Output the [X, Y] coordinate of the center of the cell containing the given text.  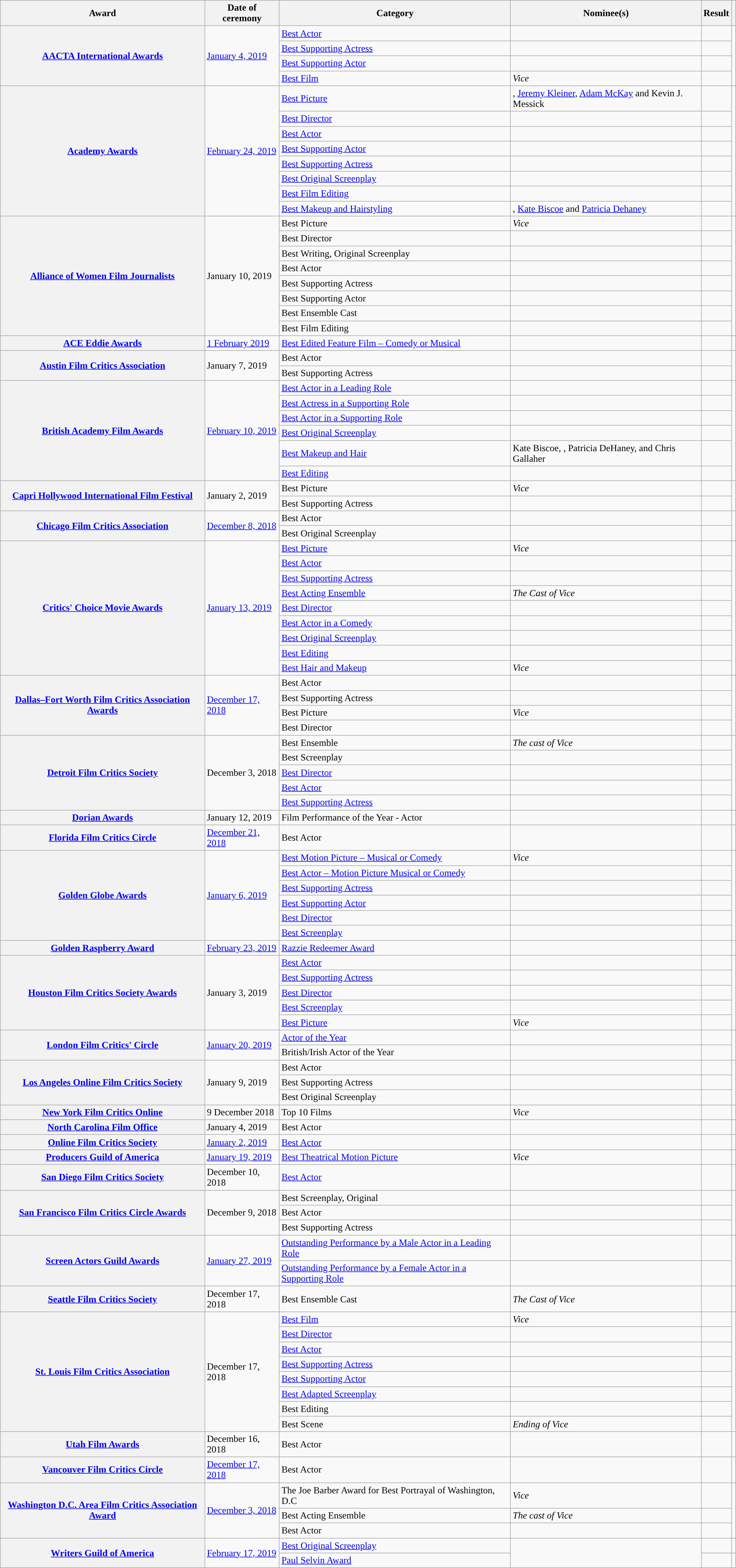
Best Actor in a Comedy [395, 623]
December 21, 2018 [242, 838]
January 19, 2019 [242, 1157]
St. Louis Film Critics Association [103, 1372]
Best Ensemble [395, 743]
Outstanding Performance by a Female Actor in a Supporting Role [395, 1273]
British Academy Film Awards [103, 431]
Chicago Film Critics Association [103, 526]
Best Edited Feature Film – Comedy or Musical [395, 343]
New York Film Critics Online [103, 1112]
Utah Film Awards [103, 1444]
AACTA International Awards [103, 56]
February 17, 2019 [242, 1553]
Best Writing, Original Screenplay [395, 253]
Golden Raspberry Award [103, 947]
North Carolina Film Office [103, 1127]
February 23, 2019 [242, 947]
Best Theatrical Motion Picture [395, 1157]
Best Actor in a Leading Role [395, 388]
Golden Globe Awards [103, 895]
Austin Film Critics Association [103, 365]
February 10, 2019 [242, 431]
Best Motion Picture – Musical or Comedy [395, 858]
Nominee(s) [606, 13]
Best Hair and Makeup [395, 668]
1 February 2019 [242, 343]
London Film Critics' Circle [103, 1045]
‍‍‌, Kate Biscoe and Patricia Dehaney [606, 209]
Ending of Vice [606, 1424]
Best Adapted Screenplay [395, 1394]
Seattle Film Critics Society [103, 1299]
Result [716, 13]
Critics' Choice Movie Awards [103, 608]
February 24, 2019 [242, 151]
January 3, 2019 [242, 993]
Best Actor – Motion Picture Musical or Comedy [395, 873]
‍‍‌, Jeremy Kleiner, Adam McKay and Kevin J. Messick [606, 98]
Dallas–Fort Worth Film Critics Association Awards [103, 705]
Best Makeup and Hairstyling [395, 209]
Film Performance of the Year - Actor [395, 817]
Academy Awards [103, 151]
December 9, 2018 [242, 1212]
December 8, 2018 [242, 526]
The Joe Barber Award for Best Portrayal of Washington, D.C [395, 1495]
ACE Eddie Awards [103, 343]
Washington D.C. Area Film Critics Association Award [103, 1510]
January 9, 2019 [242, 1082]
Award [103, 13]
Alliance of Women Film Journalists [103, 276]
9 December 2018 [242, 1112]
January 10, 2019 [242, 276]
San Diego Film Critics Society [103, 1177]
Top 10 Films [395, 1112]
Screen Actors Guild Awards [103, 1261]
January 12, 2019 [242, 817]
Vancouver Film Critics Circle [103, 1470]
Florida Film Critics Circle [103, 838]
Best Makeup and Hair [395, 453]
Capri Hollywood International Film Festival [103, 496]
Best Scene [395, 1424]
Date of ceremony [242, 13]
January 27, 2019 [242, 1261]
Detroit Film Critics Society [103, 773]
Writers Guild of America [103, 1553]
December 10, 2018 [242, 1177]
San Francisco Film Critics Circle Awards [103, 1212]
January 13, 2019 [242, 608]
Dorian Awards [103, 817]
Paul Selvin Award [395, 1561]
Best Actor in a Supporting Role [395, 418]
Online Film Critics Society [103, 1142]
December 16, 2018 [242, 1444]
Category [395, 13]
January 20, 2019 [242, 1045]
Los Angeles Online Film Critics Society [103, 1082]
Kate Biscoe, , Patricia DeHaney, and Chris Gallaher [606, 453]
January 6, 2019 [242, 895]
Best Actress in a Supporting Role [395, 403]
Houston Film Critics Society Awards [103, 993]
Razzie Redeemer Award [395, 947]
Producers Guild of America [103, 1157]
Actor of the Year [395, 1037]
British/Irish Actor of the Year [395, 1052]
Outstanding Performance by a Male Actor in a Leading Role [395, 1248]
Best Screenplay, Original [395, 1197]
January 7, 2019 [242, 365]
